Locate the cell with the specified text and output its (x, y) center coordinate. 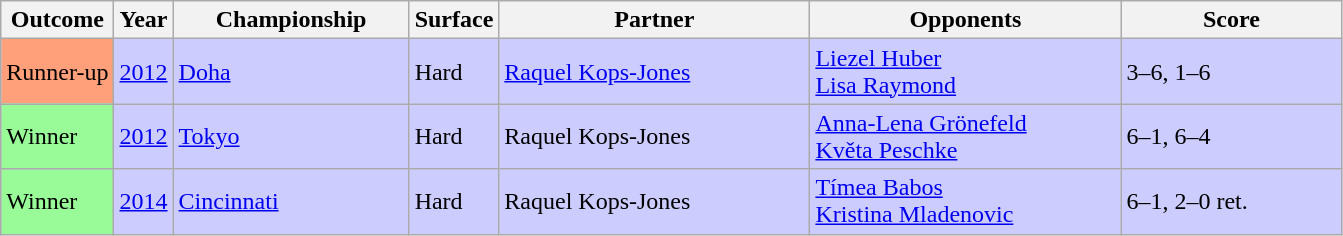
Doha (291, 72)
3–6, 1–6 (1232, 72)
6–1, 6–4 (1232, 136)
Surface (454, 20)
Outcome (58, 20)
Liezel Huber Lisa Raymond (966, 72)
Championship (291, 20)
2014 (144, 202)
Score (1232, 20)
Tokyo (291, 136)
Anna-Lena Grönefeld Květa Peschke (966, 136)
Year (144, 20)
Cincinnati (291, 202)
Partner (654, 20)
Runner-up (58, 72)
Opponents (966, 20)
Tímea Babos Kristina Mladenovic (966, 202)
6–1, 2–0 ret. (1232, 202)
